For the text-containing cell, return its midpoint in (X, Y) coordinate format. 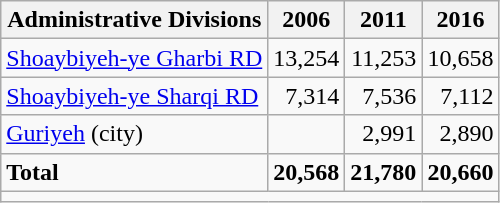
20,660 (460, 172)
7,314 (306, 96)
Total (134, 172)
21,780 (384, 172)
10,658 (460, 58)
7,536 (384, 96)
Shoaybiyeh-ye Sharqi RD (134, 96)
20,568 (306, 172)
13,254 (306, 58)
2,991 (384, 134)
7,112 (460, 96)
2016 (460, 20)
2006 (306, 20)
Guriyeh (city) (134, 134)
11,253 (384, 58)
Administrative Divisions (134, 20)
Shoaybiyeh-ye Gharbi RD (134, 58)
2,890 (460, 134)
2011 (384, 20)
